Pinpoint the cell where the given text exists, returning its [X, Y] midpoint coordinate. 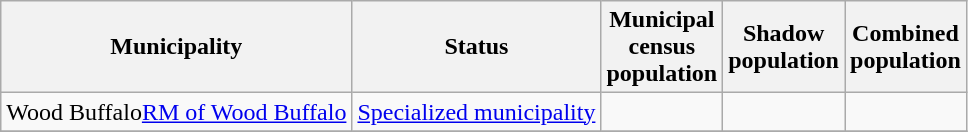
Combinedpopulation [905, 47]
Wood BuffaloRM of Wood Buffalo [176, 112]
Specialized municipality [476, 112]
Shadowpopulation [784, 47]
Status [476, 47]
Municipalcensuspopulation [662, 47]
Municipality [176, 47]
